Return (X, Y) of the center of cell containing provided text 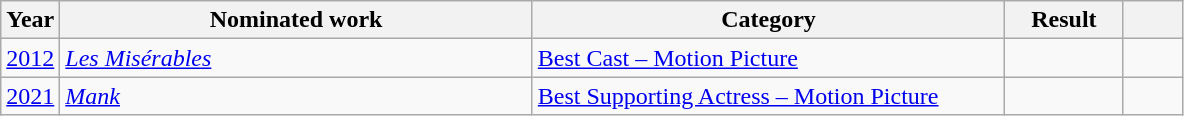
2012 (30, 58)
2021 (30, 96)
Nominated work (296, 20)
Year (30, 20)
Best Supporting Actress – Motion Picture (768, 96)
Mank (296, 96)
Les Misérables (296, 58)
Category (768, 20)
Best Cast – Motion Picture (768, 58)
Result (1064, 20)
